Search for the cell housing the specified text and yield its [X, Y] center coordinate. 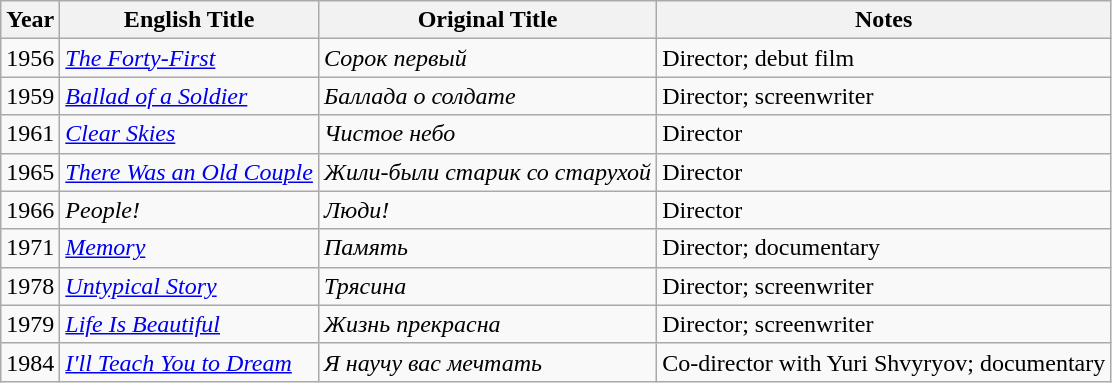
Чистое небо [487, 134]
1956 [30, 58]
1971 [30, 248]
Notes [884, 20]
Сорок первый [487, 58]
Люди! [487, 210]
Я научу вас мечтать [487, 362]
People! [190, 210]
Жили-были старик со старухой [487, 172]
1984 [30, 362]
Баллада о солдате [487, 96]
1959 [30, 96]
Untypical Story [190, 286]
Year [30, 20]
1978 [30, 286]
I'll Teach You to Dream [190, 362]
Clear Skies [190, 134]
1966 [30, 210]
The Forty-First [190, 58]
1965 [30, 172]
Память [487, 248]
Трясина [487, 286]
Memory [190, 248]
Director; documentary [884, 248]
Ballad of a Soldier [190, 96]
Co-director with Yuri Shvyryov; documentary [884, 362]
Original Title [487, 20]
Director; debut film [884, 58]
There Was an Old Couple [190, 172]
1961 [30, 134]
Жизнь прекрасна [487, 324]
English Title [190, 20]
Life Is Beautiful [190, 324]
1979 [30, 324]
